For the text-containing cell, return its midpoint in (x, y) coordinate format. 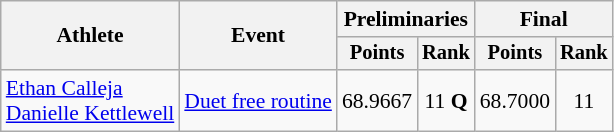
Duet free routine (258, 100)
Event (258, 36)
11 (584, 100)
Preliminaries (406, 19)
Athlete (90, 36)
Ethan CallejaDanielle Kettlewell (90, 100)
68.9667 (377, 100)
11 Q (446, 100)
Final (544, 19)
68.7000 (515, 100)
